Search for the cell housing the specified text and yield its (x, y) center coordinate. 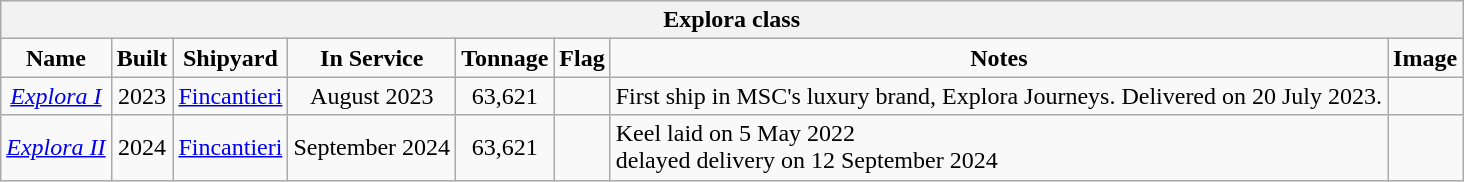
Tonnage (505, 58)
Name (56, 58)
Notes (998, 58)
In Service (372, 58)
Explora class (732, 20)
Flag (582, 58)
Explora I (56, 96)
2023 (142, 96)
August 2023 (372, 96)
Explora II (56, 148)
2024 (142, 148)
Image (1426, 58)
Keel laid on 5 May 2022delayed delivery on 12 September 2024 (998, 148)
Shipyard (230, 58)
Built (142, 58)
First ship in MSC's luxury brand, Explora Journeys. Delivered on 20 July 2023. (998, 96)
September 2024 (372, 148)
